Return the (X, Y) coordinate for the center point of the cell that contains the specified text.  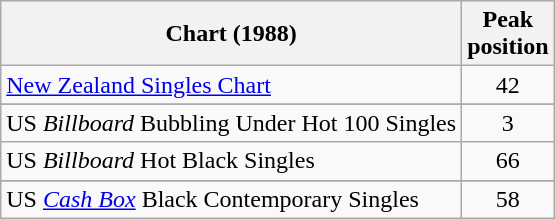
66 (508, 161)
58 (508, 199)
US Cash Box Black Contemporary Singles (232, 199)
42 (508, 85)
Peakposition (508, 34)
Chart (1988) (232, 34)
3 (508, 123)
New Zealand Singles Chart (232, 85)
US Billboard Hot Black Singles (232, 161)
US Billboard Bubbling Under Hot 100 Singles (232, 123)
